Extract the (X, Y) coordinate from the center of the cell holding the provided text.  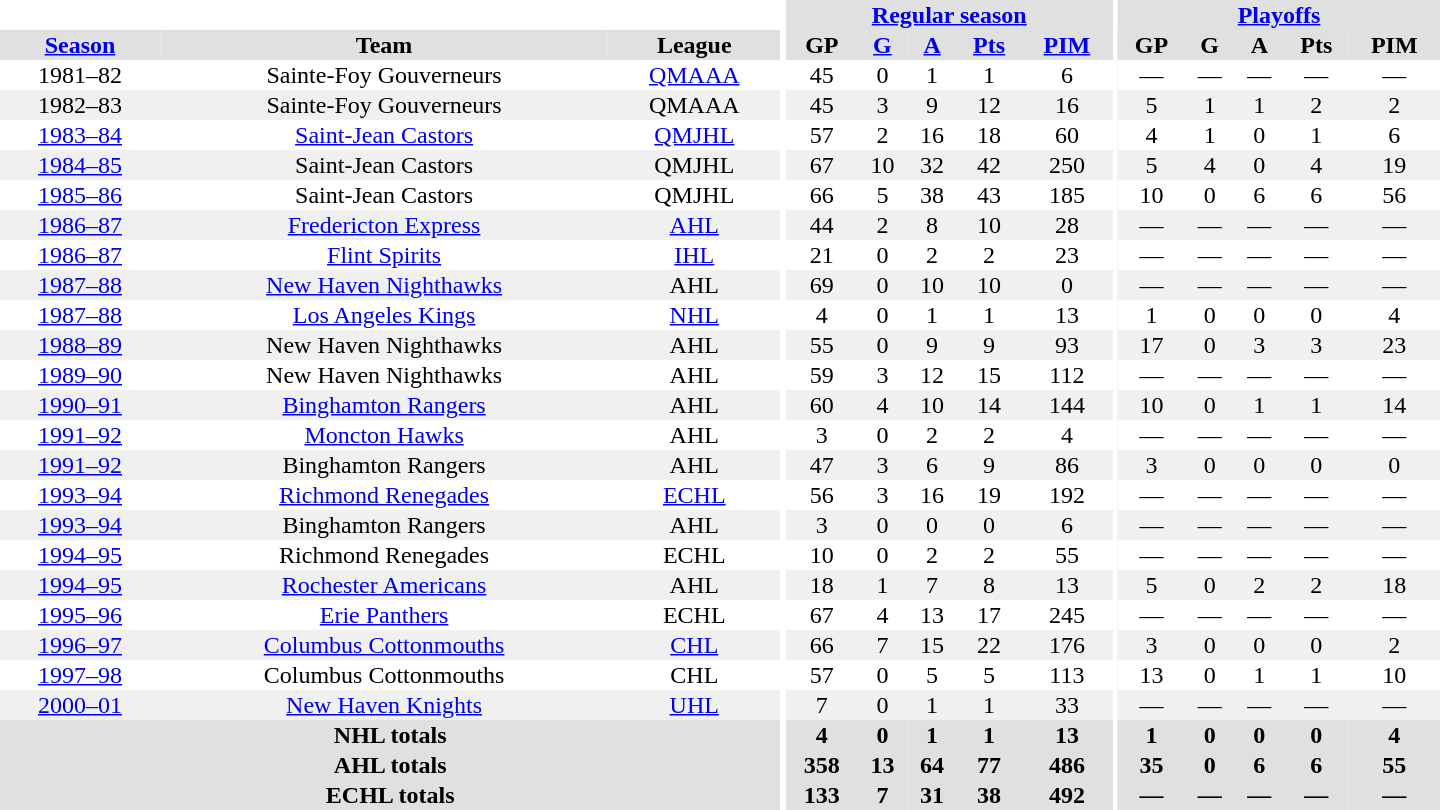
93 (1066, 345)
358 (822, 765)
1996–97 (80, 645)
43 (989, 195)
144 (1066, 405)
1990–91 (80, 405)
Flint Spirits (384, 255)
192 (1066, 495)
2000–01 (80, 705)
1988–89 (80, 345)
112 (1066, 375)
AHL totals (390, 765)
Moncton Hawks (384, 435)
250 (1066, 165)
1984–85 (80, 165)
1982–83 (80, 105)
22 (989, 645)
Season (80, 45)
176 (1066, 645)
133 (822, 795)
21 (822, 255)
185 (1066, 195)
ECHL totals (390, 795)
1989–90 (80, 375)
Playoffs (1279, 15)
Los Angeles Kings (384, 315)
NHL totals (390, 735)
32 (932, 165)
47 (822, 465)
IHL (694, 255)
UHL (694, 705)
59 (822, 375)
113 (1066, 675)
44 (822, 225)
31 (932, 795)
1995–96 (80, 615)
42 (989, 165)
New Haven Knights (384, 705)
33 (1066, 705)
Regular season (950, 15)
1985–86 (80, 195)
1981–82 (80, 75)
28 (1066, 225)
Rochester Americans (384, 585)
64 (932, 765)
NHL (694, 315)
League (694, 45)
486 (1066, 765)
77 (989, 765)
69 (822, 285)
492 (1066, 795)
245 (1066, 615)
1983–84 (80, 135)
Fredericton Express (384, 225)
Team (384, 45)
Erie Panthers (384, 615)
1997–98 (80, 675)
35 (1152, 765)
86 (1066, 465)
